Detect which cell encompasses the target text, then output its (x, y) center coordinate. 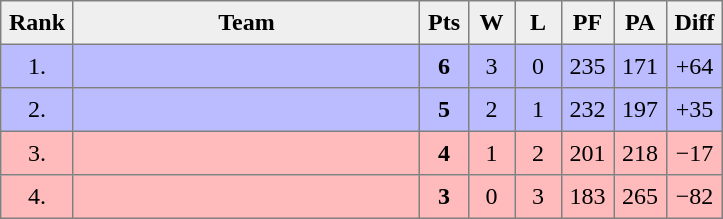
2. (38, 110)
4. (38, 197)
235 (587, 66)
5 (444, 110)
+35 (694, 110)
218 (640, 153)
+64 (694, 66)
197 (640, 110)
4 (444, 153)
W (491, 23)
3. (38, 153)
PF (587, 23)
−82 (694, 197)
PA (640, 23)
171 (640, 66)
232 (587, 110)
6 (444, 66)
L (538, 23)
Pts (444, 23)
183 (587, 197)
Team (246, 23)
Diff (694, 23)
265 (640, 197)
201 (587, 153)
Rank (38, 23)
−17 (694, 153)
1. (38, 66)
